Identify which cell holds the provided text, then report its (x, y) central coordinate. 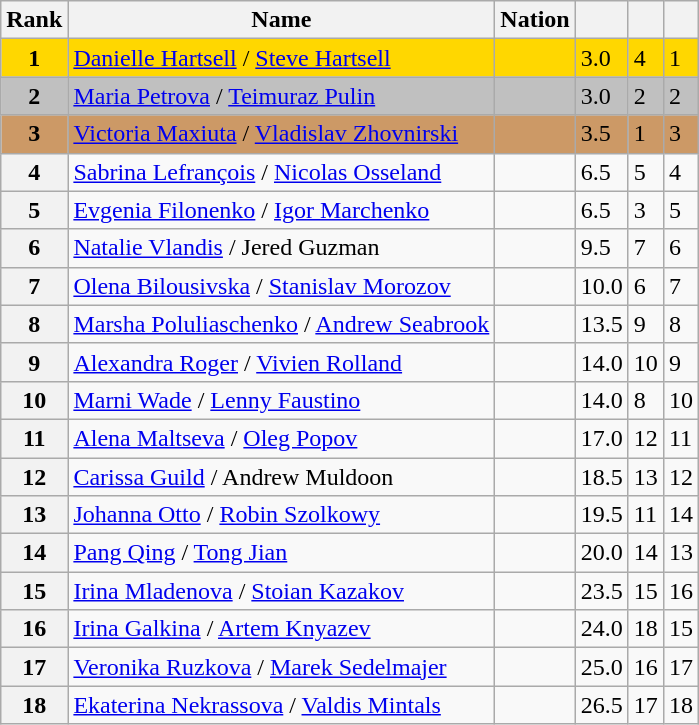
Carissa Guild / Andrew Muldoon (282, 477)
Alena Maltseva / Oleg Popov (282, 438)
18.5 (602, 477)
19.5 (602, 515)
13.5 (602, 324)
Evgenia Filonenko / Igor Marchenko (282, 210)
Nation (535, 20)
Alexandra Roger / Vivien Rolland (282, 362)
Ekaterina Nekrassova / Valdis Mintals (282, 705)
3.5 (602, 134)
10.0 (602, 286)
Veronika Ruzkova / Marek Sedelmajer (282, 667)
Sabrina Lefrançois / Nicolas Osseland (282, 172)
Rank (34, 20)
Natalie Vlandis / Jered Guzman (282, 248)
Maria Petrova / Teimuraz Pulin (282, 96)
Olena Bilousivska / Stanislav Morozov (282, 286)
24.0 (602, 629)
9.5 (602, 248)
Marni Wade / Lenny Faustino (282, 400)
23.5 (602, 591)
Victoria Maxiuta / Vladislav Zhovnirski (282, 134)
26.5 (602, 705)
20.0 (602, 553)
17.0 (602, 438)
Johanna Otto / Robin Szolkowy (282, 515)
Danielle Hartsell / Steve Hartsell (282, 58)
Name (282, 20)
Irina Galkina / Artem Knyazev (282, 629)
25.0 (602, 667)
Irina Mladenova / Stoian Kazakov (282, 591)
Pang Qing / Tong Jian (282, 553)
Marsha Poluliaschenko / Andrew Seabrook (282, 324)
